Return the (X, Y) coordinate for the center point of the cell that contains the specified text.  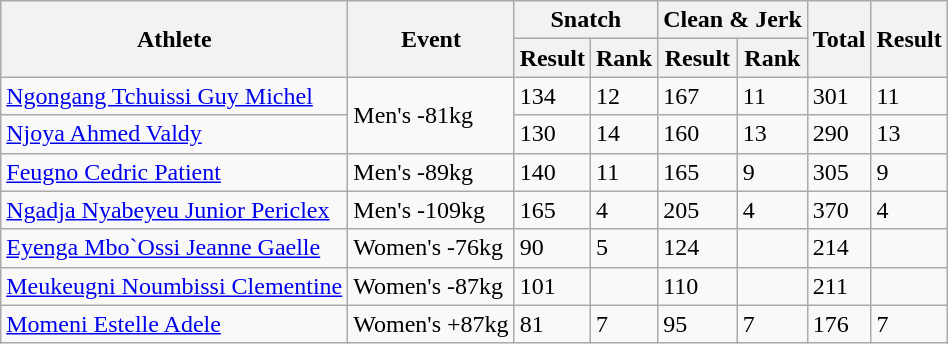
Ngongang Tchuissi Guy Michel (174, 96)
Event (431, 39)
130 (552, 134)
Snatch (586, 20)
290 (839, 134)
301 (839, 96)
Men's -89kg (431, 172)
167 (698, 96)
370 (839, 210)
211 (839, 286)
Athlete (174, 39)
Women's -87kg (431, 286)
214 (839, 248)
Eyenga Mbo`Ossi Jeanne Gaelle (174, 248)
124 (698, 248)
90 (552, 248)
205 (698, 210)
Njoya Ahmed Valdy (174, 134)
95 (698, 324)
12 (624, 96)
Women's -76kg (431, 248)
Momeni Estelle Adele (174, 324)
Feugno Cedric Patient (174, 172)
101 (552, 286)
Men's -81kg (431, 115)
110 (698, 286)
Total (839, 39)
81 (552, 324)
Clean & Jerk (733, 20)
134 (552, 96)
14 (624, 134)
Men's -109kg (431, 210)
Ngadja Nyabeyeu Junior Periclex (174, 210)
5 (624, 248)
Meukeugni Noumbissi Clementine (174, 286)
160 (698, 134)
Women's +87kg (431, 324)
140 (552, 172)
176 (839, 324)
305 (839, 172)
